Pinpoint the cell where the given text exists, returning its (X, Y) midpoint coordinate. 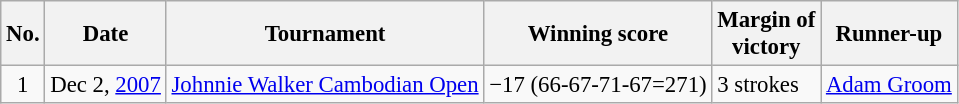
Date (106, 34)
3 strokes (766, 85)
Johnnie Walker Cambodian Open (325, 85)
Margin ofvictory (766, 34)
Dec 2, 2007 (106, 85)
Winning score (598, 34)
Runner-up (890, 34)
Adam Groom (890, 85)
1 (23, 85)
−17 (66-67-71-67=271) (598, 85)
Tournament (325, 34)
No. (23, 34)
